Locate the cell with the specified text and output its (x, y) center coordinate. 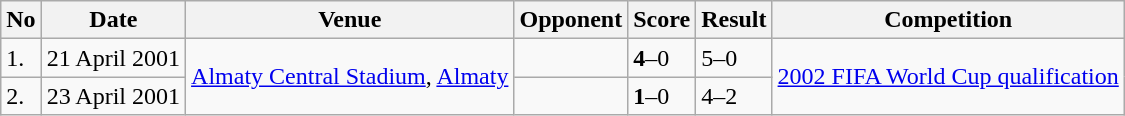
Opponent (571, 20)
1. (21, 58)
23 April 2001 (113, 96)
Score (662, 20)
4–2 (734, 96)
Date (113, 20)
5–0 (734, 58)
4–0 (662, 58)
1–0 (662, 96)
Venue (350, 20)
2. (21, 96)
No (21, 20)
Competition (948, 20)
21 April 2001 (113, 58)
2002 FIFA World Cup qualification (948, 77)
Almaty Central Stadium, Almaty (350, 77)
Result (734, 20)
